Provide the [x, y] coordinate of the cell's center where the given text is located.  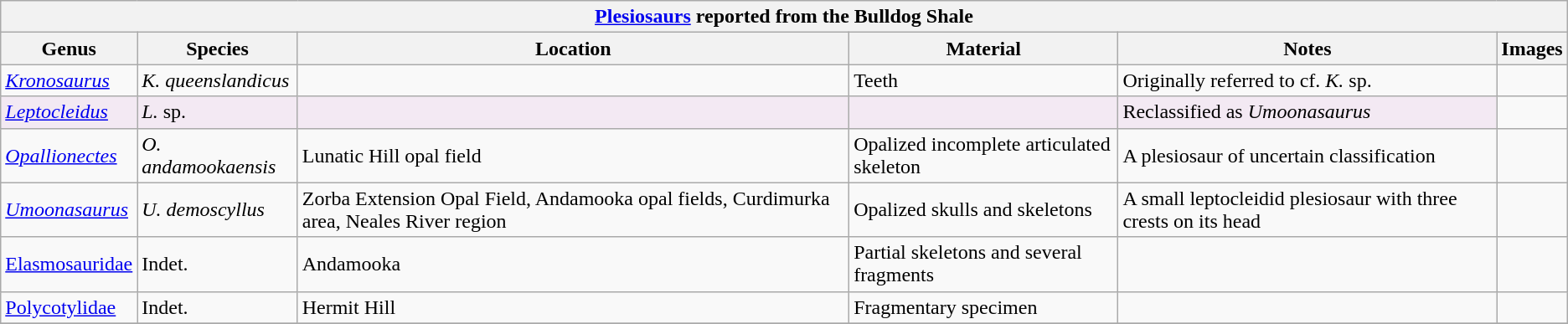
Zorba Extension Opal Field, Andamooka opal fields, Curdimurka area, Neales River region [573, 209]
Opalized incomplete articulated skeleton [983, 156]
Umoonasaurus [69, 209]
Polycotylidae [69, 307]
Species [218, 49]
K. queenslandicus [218, 80]
Elasmosauridae [69, 265]
Reclassified as Umoonasaurus [1308, 112]
Images [1532, 49]
Opallionectes [69, 156]
A plesiosaur of uncertain classification [1308, 156]
Fragmentary specimen [983, 307]
Material [983, 49]
Teeth [983, 80]
Partial skeletons and several fragments [983, 265]
Notes [1308, 49]
Andamooka [573, 265]
U. demoscyllus [218, 209]
L. sp. [218, 112]
Kronosaurus [69, 80]
O. andamookaensis [218, 156]
Hermit Hill [573, 307]
A small leptocleidid plesiosaur with three crests on its head [1308, 209]
Location [573, 49]
Plesiosaurs reported from the Bulldog Shale [784, 17]
Leptocleidus [69, 112]
Originally referred to cf. K. sp. [1308, 80]
Lunatic Hill opal field [573, 156]
Opalized skulls and skeletons [983, 209]
Genus [69, 49]
